From the cell containing the given text, extract its center point as [X, Y] coordinate. 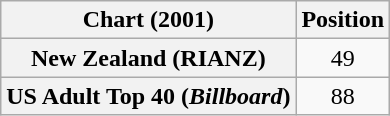
88 [343, 96]
US Adult Top 40 (Billboard) [148, 96]
Chart (2001) [148, 20]
Position [343, 20]
49 [343, 58]
New Zealand (RIANZ) [148, 58]
